Determine the (X, Y) coordinate at the center of the cell enclosing the given text.  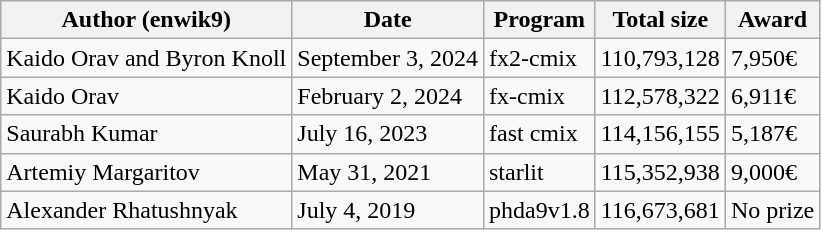
9,000€ (772, 172)
115,352,938 (660, 172)
May 31, 2021 (388, 172)
February 2, 2024 (388, 96)
Date (388, 20)
Saurabh Kumar (146, 134)
fx-cmix (539, 96)
Program (539, 20)
Total size (660, 20)
fast cmix (539, 134)
110,793,128 (660, 58)
fx2-cmix (539, 58)
7,950€ (772, 58)
July 16, 2023 (388, 134)
Kaido Orav and Byron Knoll (146, 58)
Kaido Orav (146, 96)
Alexander Rhatushnyak (146, 210)
July 4, 2019 (388, 210)
Author (enwik9) (146, 20)
116,673,681 (660, 210)
starlit (539, 172)
112,578,322 (660, 96)
No prize (772, 210)
114,156,155 (660, 134)
6,911€ (772, 96)
Artemiy Margaritov (146, 172)
5,187€ (772, 134)
September 3, 2024 (388, 58)
phda9v1.8 (539, 210)
Award (772, 20)
